Return the [X, Y] coordinate for the center point of the cell that contains the specified text.  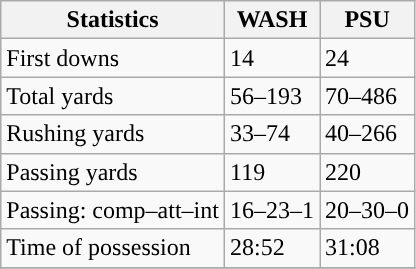
33–74 [272, 134]
First downs [113, 58]
220 [368, 172]
56–193 [272, 96]
Rushing yards [113, 134]
PSU [368, 20]
28:52 [272, 248]
14 [272, 58]
16–23–1 [272, 210]
40–266 [368, 134]
24 [368, 58]
119 [272, 172]
Passing yards [113, 172]
Statistics [113, 20]
Time of possession [113, 248]
70–486 [368, 96]
Total yards [113, 96]
20–30–0 [368, 210]
31:08 [368, 248]
WASH [272, 20]
Passing: comp–att–int [113, 210]
